Search for the cell housing the specified text and yield its (X, Y) center coordinate. 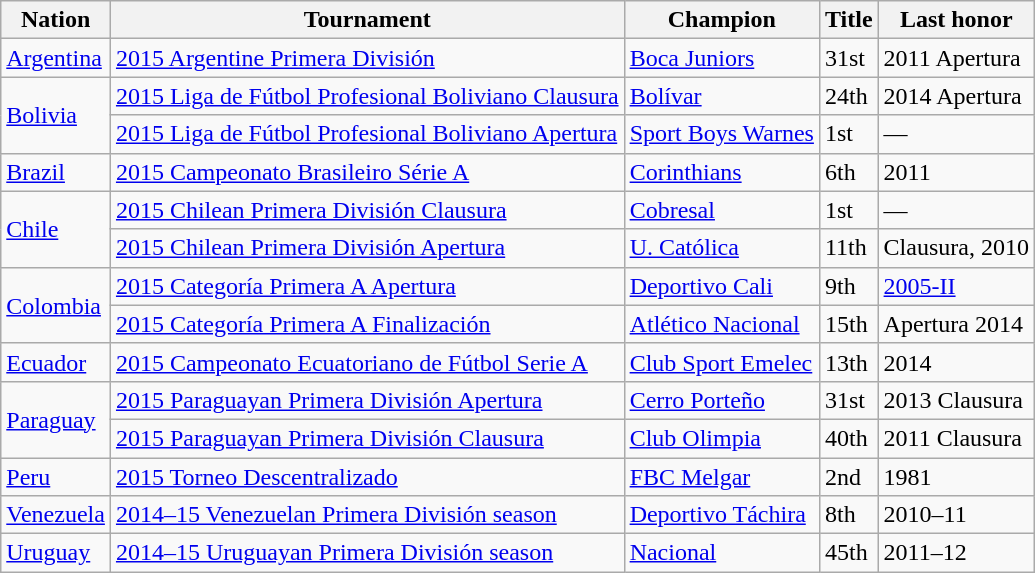
FBC Melgar (722, 477)
Boca Juniors (722, 58)
2015 Campeonato Brasileiro Série A (367, 172)
Club Olimpia (722, 438)
40th (848, 438)
Nacional (722, 553)
2015 Categoría Primera A Finalización (367, 324)
Sport Boys Warnes (722, 134)
2015 Chilean Primera División Clausura (367, 210)
2010–11 (956, 515)
2015 Paraguayan Primera División Clausura (367, 438)
9th (848, 286)
Deportivo Táchira (722, 515)
Atlético Nacional (722, 324)
11th (848, 248)
Paraguay (56, 419)
2014–15 Venezuelan Primera División season (367, 515)
2015 Torneo Descentralizado (367, 477)
2011–12 (956, 553)
Bolívar (722, 96)
6th (848, 172)
Nation (56, 20)
1981 (956, 477)
Champion (722, 20)
Uruguay (56, 553)
Clausura, 2010 (956, 248)
2015 Argentine Primera División (367, 58)
Bolivia (56, 115)
2014 (956, 362)
2015 Paraguayan Primera División Apertura (367, 400)
24th (848, 96)
Title (848, 20)
U. Católica (722, 248)
2015 Chilean Primera División Apertura (367, 248)
Club Sport Emelec (722, 362)
Tournament (367, 20)
8th (848, 515)
Cobresal (722, 210)
Chile (56, 229)
2011 Apertura (956, 58)
2013 Clausura (956, 400)
2011 (956, 172)
Corinthians (722, 172)
Cerro Porteño (722, 400)
2015 Liga de Fútbol Profesional Boliviano Clausura (367, 96)
15th (848, 324)
Colombia (56, 305)
Apertura 2014 (956, 324)
Last honor (956, 20)
Argentina (56, 58)
45th (848, 553)
2015 Categoría Primera A Apertura (367, 286)
Ecuador (56, 362)
Peru (56, 477)
Venezuela (56, 515)
2nd (848, 477)
2014–15 Uruguayan Primera División season (367, 553)
2011 Clausura (956, 438)
2005-II (956, 286)
Brazil (56, 172)
2014 Apertura (956, 96)
Deportivo Cali (722, 286)
2015 Liga de Fútbol Profesional Boliviano Apertura (367, 134)
2015 Campeonato Ecuatoriano de Fútbol Serie A (367, 362)
13th (848, 362)
